For the text-containing cell, return its midpoint in [X, Y] coordinate format. 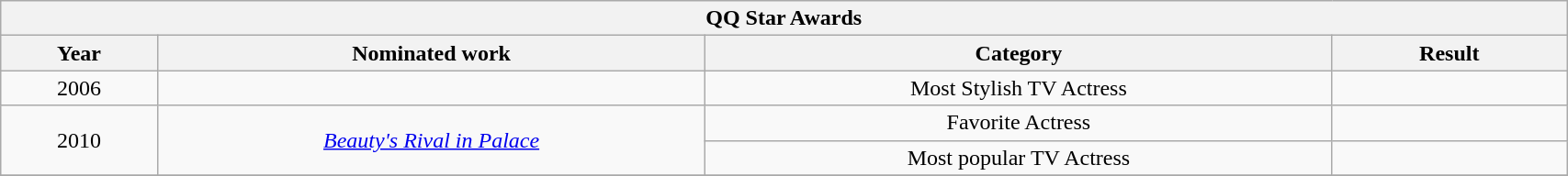
Result [1450, 53]
2010 [79, 140]
Favorite Actress [1019, 123]
Category [1019, 53]
Beauty's Rival in Palace [432, 140]
Year [79, 53]
2006 [79, 88]
Most popular TV Actress [1019, 158]
Most Stylish TV Actress [1019, 88]
Nominated work [432, 53]
QQ Star Awards [784, 18]
